Extract the [X, Y] coordinate from the center of the cell holding the provided text.  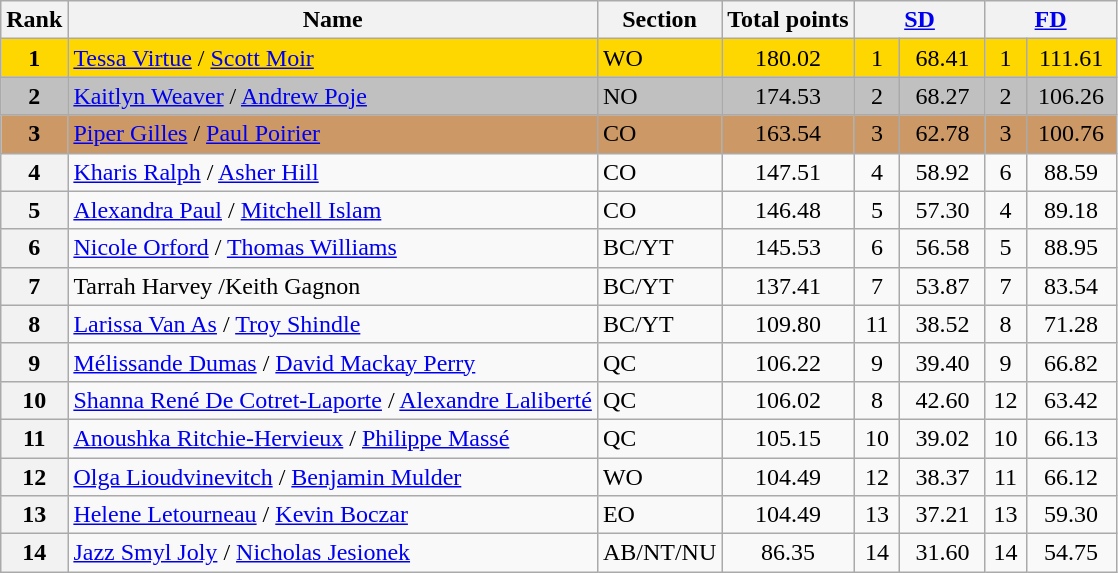
105.15 [788, 438]
Alexandra Paul / Mitchell Islam [333, 210]
Section [659, 20]
Tessa Virtue / Scott Moir [333, 58]
174.53 [788, 96]
38.37 [942, 477]
Kharis Ralph / Asher Hill [333, 172]
59.30 [1071, 515]
66.82 [1071, 362]
FD [1050, 20]
Nicole Orford / Thomas Williams [333, 248]
39.02 [942, 438]
88.95 [1071, 248]
Name [333, 20]
89.18 [1071, 210]
Olga Lioudvinevitch / Benjamin Mulder [333, 477]
180.02 [788, 58]
100.76 [1071, 134]
63.42 [1071, 400]
58.92 [942, 172]
68.27 [942, 96]
146.48 [788, 210]
Total points [788, 20]
42.60 [942, 400]
88.59 [1071, 172]
111.61 [1071, 58]
106.22 [788, 362]
AB/NT/NU [659, 553]
56.58 [942, 248]
Anoushka Ritchie-Hervieux / Philippe Massé [333, 438]
106.02 [788, 400]
Tarrah Harvey /Keith Gagnon [333, 286]
68.41 [942, 58]
31.60 [942, 553]
163.54 [788, 134]
83.54 [1071, 286]
38.52 [942, 324]
71.28 [1071, 324]
39.40 [942, 362]
145.53 [788, 248]
Piper Gilles / Paul Poirier [333, 134]
Larissa Van As / Troy Shindle [333, 324]
53.87 [942, 286]
Kaitlyn Weaver / Andrew Poje [333, 96]
106.26 [1071, 96]
66.12 [1071, 477]
66.13 [1071, 438]
Shanna René De Cotret-Laporte / Alexandre Laliberté [333, 400]
137.41 [788, 286]
62.78 [942, 134]
NO [659, 96]
57.30 [942, 210]
Rank [34, 20]
EO [659, 515]
SD [920, 20]
109.80 [788, 324]
Mélissande Dumas / David Mackay Perry [333, 362]
Helene Letourneau / Kevin Boczar [333, 515]
37.21 [942, 515]
54.75 [1071, 553]
Jazz Smyl Joly / Nicholas Jesionek [333, 553]
86.35 [788, 553]
147.51 [788, 172]
